Return the [X, Y] coordinate for the center point of the cell that contains the specified text.  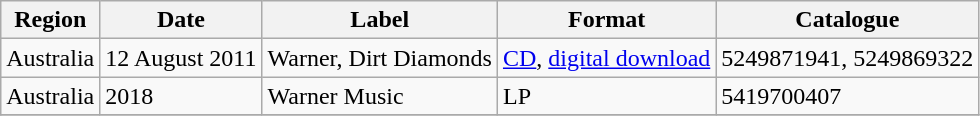
Label [380, 20]
Format [606, 20]
Region [50, 20]
5249871941, 5249869322 [848, 58]
Catalogue [848, 20]
Date [181, 20]
12 August 2011 [181, 58]
2018 [181, 96]
Warner Music [380, 96]
LP [606, 96]
5419700407 [848, 96]
CD, digital download [606, 58]
Warner, Dirt Diamonds [380, 58]
